Identify which cell holds the provided text, then report its (x, y) central coordinate. 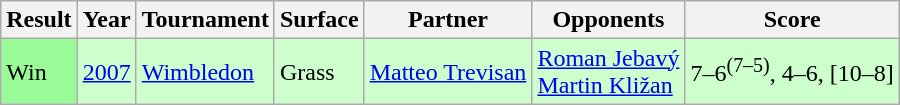
Partner (448, 20)
7–6(7–5), 4–6, [10–8] (792, 72)
2007 (106, 72)
Grass (319, 72)
Win (39, 72)
Opponents (608, 20)
Result (39, 20)
Wimbledon (205, 72)
Surface (319, 20)
Year (106, 20)
Roman Jebavý Martin Kližan (608, 72)
Score (792, 20)
Matteo Trevisan (448, 72)
Tournament (205, 20)
